Output the [X, Y] coordinate of the center of the cell containing the given text.  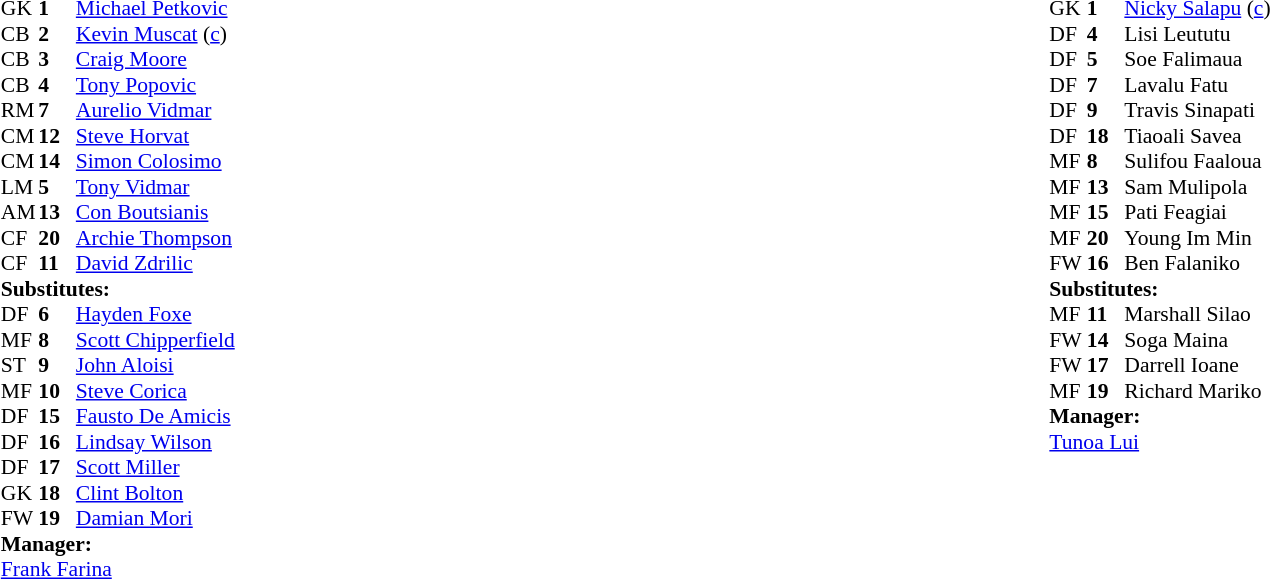
Fausto De Amicis [156, 417]
Craig Moore [156, 59]
Tony Popovic [156, 85]
Young Im Min [1197, 238]
Kevin Muscat (c) [156, 34]
Tunoa Lui [1160, 442]
Archie Thompson [156, 238]
Lavalu Fatu [1197, 85]
ST [20, 365]
Steve Corica [156, 391]
Con Boutsianis [156, 213]
Marshall Silao [1197, 315]
Travis Sinapati [1197, 111]
Damian Mori [156, 519]
Lisi Leututu [1197, 34]
David Zdrilic [156, 263]
LM [20, 187]
Steve Horvat [156, 136]
Tony Vidmar [156, 187]
Darrell Ioane [1197, 365]
Clint Bolton [156, 493]
Richard Mariko [1197, 391]
Lindsay Wilson [156, 442]
AM [20, 213]
Soga Maina [1197, 340]
Ben Falaniko [1197, 263]
6 [57, 315]
2 [57, 34]
Aurelio Vidmar [156, 111]
Scott Miller [156, 467]
Simon Colosimo [156, 161]
Pati Feagiai [1197, 213]
Sam Mulipola [1197, 187]
Soe Falimaua [1197, 59]
GK [20, 493]
Tiaoali Savea [1197, 136]
3 [57, 59]
Hayden Foxe [156, 315]
Scott Chipperfield [156, 340]
John Aloisi [156, 365]
Sulifou Faaloua [1197, 161]
10 [57, 391]
12 [57, 136]
RM [20, 111]
